Scan for the cell matching the given text and deliver its (X, Y) coordinate at center. 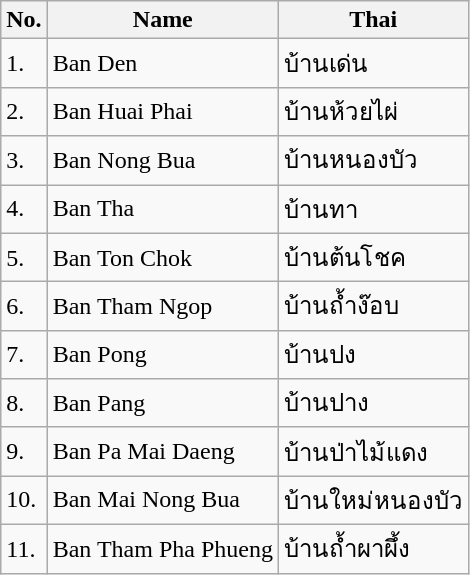
4. (24, 208)
10. (24, 500)
Ban Mai Nong Bua (162, 500)
2. (24, 112)
บ้านต้นโชค (373, 258)
Ban Ton Chok (162, 258)
3. (24, 160)
บ้านถ้ำผาผึ้ง (373, 548)
Thai (373, 20)
Ban Tha (162, 208)
5. (24, 258)
บ้านทา (373, 208)
Ban Tham Ngop (162, 306)
Ban Pong (162, 354)
บ้านหนองบัว (373, 160)
1. (24, 64)
บ้านห้วยไผ่ (373, 112)
Ban Pang (162, 404)
No. (24, 20)
บ้านปง (373, 354)
บ้านเด่น (373, 64)
Ban Den (162, 64)
8. (24, 404)
Name (162, 20)
Ban Pa Mai Daeng (162, 452)
6. (24, 306)
7. (24, 354)
บ้านป่าไม้แดง (373, 452)
9. (24, 452)
บ้านปาง (373, 404)
Ban Nong Bua (162, 160)
บ้านใหม่หนองบัว (373, 500)
บ้านถ้ำง๊อบ (373, 306)
Ban Tham Pha Phueng (162, 548)
11. (24, 548)
Ban Huai Phai (162, 112)
